For the text-containing cell, return its midpoint in (x, y) coordinate format. 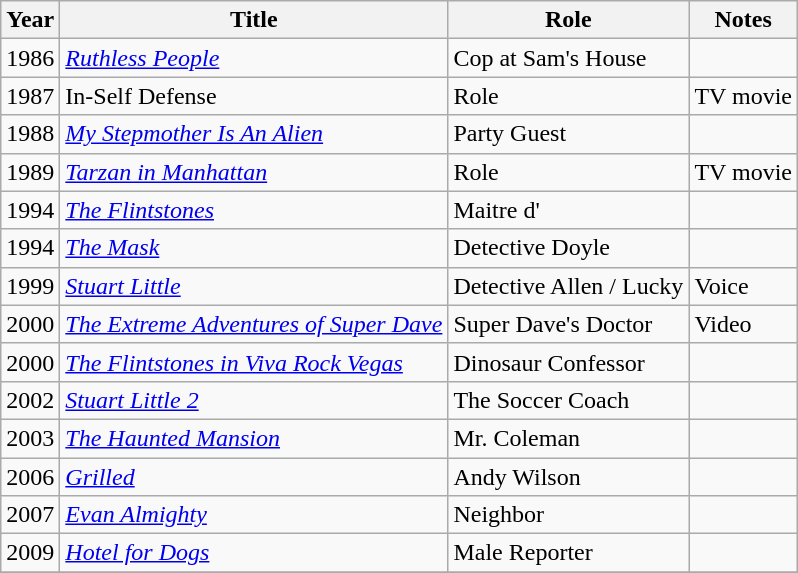
Stuart Little 2 (254, 400)
Mr. Coleman (568, 438)
1999 (30, 286)
2003 (30, 438)
Voice (744, 286)
The Extreme Adventures of Super Dave (254, 324)
1987 (30, 96)
Notes (744, 20)
1986 (30, 58)
Video (744, 324)
Cop at Sam's House (568, 58)
My Stepmother Is An Alien (254, 134)
Title (254, 20)
Maitre d' (568, 210)
Male Reporter (568, 553)
Neighbor (568, 515)
Evan Almighty (254, 515)
2009 (30, 553)
Ruthless People (254, 58)
The Haunted Mansion (254, 438)
Hotel for Dogs (254, 553)
Party Guest (568, 134)
In-Self Defense (254, 96)
2007 (30, 515)
Stuart Little (254, 286)
Andy Wilson (568, 477)
The Flintstones (254, 210)
The Flintstones in Viva Rock Vegas (254, 362)
2006 (30, 477)
Grilled (254, 477)
1988 (30, 134)
Super Dave's Doctor (568, 324)
The Soccer Coach (568, 400)
2002 (30, 400)
The Mask (254, 248)
Tarzan in Manhattan (254, 172)
Dinosaur Confessor (568, 362)
1989 (30, 172)
Year (30, 20)
Detective Doyle (568, 248)
Detective Allen / Lucky (568, 286)
